Detect which cell encompasses the target text, then output its (X, Y) center coordinate. 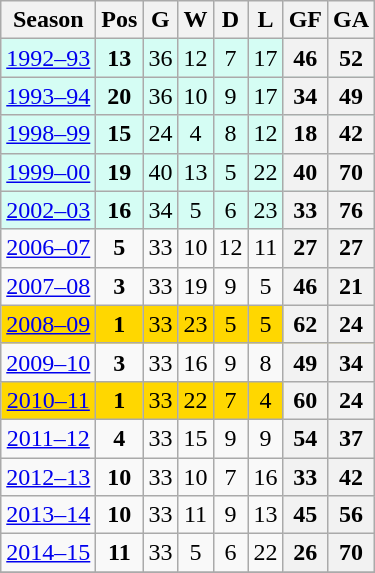
2014–15 (48, 553)
2010–11 (48, 400)
26 (305, 553)
2009–10 (48, 362)
G (160, 20)
1998–99 (48, 134)
52 (352, 58)
60 (305, 400)
W (196, 20)
1992–93 (48, 58)
20 (120, 96)
2008–09 (48, 324)
D (230, 20)
2006–07 (48, 248)
Pos (120, 20)
2011–12 (48, 438)
L (266, 20)
62 (305, 324)
GF (305, 20)
2007–08 (48, 286)
Season (48, 20)
37 (352, 438)
2002–03 (48, 210)
2012–13 (48, 477)
1999–00 (48, 172)
21 (352, 286)
54 (305, 438)
56 (352, 515)
76 (352, 210)
18 (305, 134)
GA (352, 20)
1993–94 (48, 96)
45 (305, 515)
2013–14 (48, 515)
